Pinpoint the cell where the given text exists, returning its [x, y] midpoint coordinate. 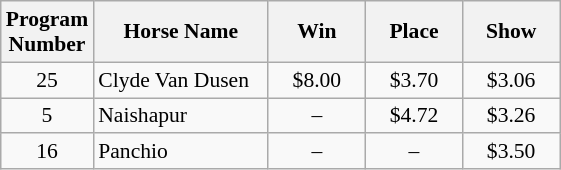
5 [47, 116]
$3.06 [512, 80]
$3.50 [512, 152]
Panchio [180, 152]
Clyde Van Dusen [180, 80]
Win [316, 32]
Show [512, 32]
16 [47, 152]
ProgramNumber [47, 32]
Naishapur [180, 116]
$8.00 [316, 80]
$3.26 [512, 116]
Place [414, 32]
$4.72 [414, 116]
25 [47, 80]
$3.70 [414, 80]
Horse Name [180, 32]
